Find where the given text appears and provide that cell's center as [x, y] coordinate. 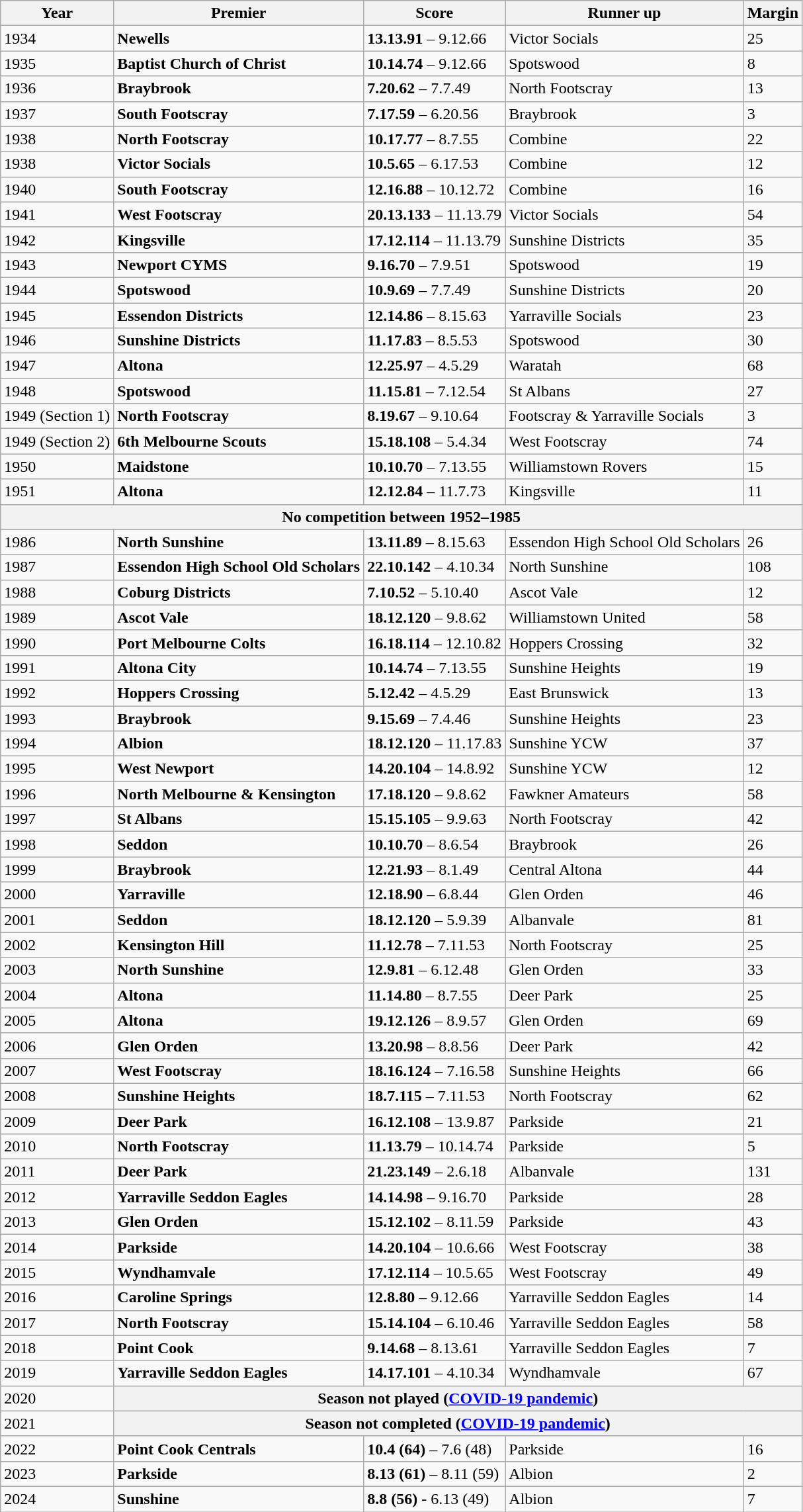
1940 [57, 189]
14.20.104 – 14.8.92 [435, 769]
1946 [57, 341]
2008 [57, 1096]
7.17.59 – 6.20.56 [435, 114]
12.8.80 – 9.12.66 [435, 1298]
37 [773, 744]
21 [773, 1122]
2013 [57, 1222]
20 [773, 290]
2018 [57, 1348]
2003 [57, 970]
1992 [57, 693]
2019 [57, 1373]
2016 [57, 1298]
38 [773, 1247]
12.25.97 – 4.5.29 [435, 366]
16.18.114 – 12.10.82 [435, 643]
18.12.120 – 11.17.83 [435, 744]
10.9.69 – 7.7.49 [435, 290]
1936 [57, 89]
10.4 (64) – 7.6 (48) [435, 1448]
1942 [57, 240]
1951 [57, 492]
1949 (Section 1) [57, 416]
1996 [57, 794]
Williamstown Rovers [624, 467]
18.12.120 – 5.9.39 [435, 920]
Season not completed (COVID-19 pandemic) [458, 1423]
1950 [57, 467]
7.10.52 – 5.10.40 [435, 592]
11.13.79 – 10.14.74 [435, 1147]
1988 [57, 592]
9.14.68 – 8.13.61 [435, 1348]
14.17.101 – 4.10.34 [435, 1373]
49 [773, 1272]
2009 [57, 1122]
1987 [57, 567]
9.15.69 – 7.4.46 [435, 718]
1937 [57, 114]
74 [773, 441]
14 [773, 1298]
1948 [57, 391]
30 [773, 341]
2007 [57, 1071]
2022 [57, 1448]
1986 [57, 542]
East Brunswick [624, 693]
22.10.142 – 4.10.34 [435, 567]
Kensington Hill [239, 945]
Year [57, 13]
2017 [57, 1323]
2 [773, 1474]
108 [773, 567]
12.18.90 – 6.8.44 [435, 895]
13.13.91 – 9.12.66 [435, 38]
Newells [239, 38]
13.20.98 – 8.8.56 [435, 1045]
17.18.120 – 9.8.62 [435, 794]
1947 [57, 366]
1990 [57, 643]
66 [773, 1071]
Season not played (COVID-19 pandemic) [458, 1398]
10.14.74 – 7.13.55 [435, 668]
62 [773, 1096]
1949 (Section 2) [57, 441]
2005 [57, 1020]
Premier [239, 13]
28 [773, 1197]
2014 [57, 1247]
2015 [57, 1272]
7.20.62 – 7.7.49 [435, 89]
8.8 (56) - 6.13 (49) [435, 1499]
Altona City [239, 668]
46 [773, 895]
1993 [57, 718]
1989 [57, 617]
Essendon Districts [239, 316]
12.21.93 – 8.1.49 [435, 869]
Point Cook Centrals [239, 1448]
15.14.104 – 6.10.46 [435, 1323]
13.11.89 – 8.15.63 [435, 542]
1943 [57, 265]
West Newport [239, 769]
14.20.104 – 10.6.66 [435, 1247]
54 [773, 214]
10.10.70 – 8.6.54 [435, 844]
12.16.88 – 10.12.72 [435, 189]
6th Melbourne Scouts [239, 441]
2010 [57, 1147]
Point Cook [239, 1348]
44 [773, 869]
12.12.84 – 11.7.73 [435, 492]
9.16.70 – 7.9.51 [435, 265]
68 [773, 366]
15.12.102 – 8.11.59 [435, 1222]
Yarraville Socials [624, 316]
Williamstown United [624, 617]
19.12.126 – 8.9.57 [435, 1020]
1935 [57, 64]
1997 [57, 819]
10.14.74 – 9.12.66 [435, 64]
2020 [57, 1398]
11.12.78 – 7.11.53 [435, 945]
11.15.81 – 7.12.54 [435, 391]
5.12.42 – 4.5.29 [435, 693]
32 [773, 643]
12.14.86 – 8.15.63 [435, 316]
2006 [57, 1045]
Yarraville [239, 895]
10.10.70 – 7.13.55 [435, 467]
16.12.108 – 13.9.87 [435, 1122]
Margin [773, 13]
15.15.105 – 9.9.63 [435, 819]
11.14.80 – 8.7.55 [435, 995]
17.12.114 – 10.5.65 [435, 1272]
8 [773, 64]
2021 [57, 1423]
21.23.149 – 2.6.18 [435, 1172]
North Melbourne & Kensington [239, 794]
18.7.115 – 7.11.53 [435, 1096]
1998 [57, 844]
8.19.67 – 9.10.64 [435, 416]
43 [773, 1222]
18.12.120 – 9.8.62 [435, 617]
2001 [57, 920]
81 [773, 920]
Sunshine [239, 1499]
1934 [57, 38]
1995 [57, 769]
69 [773, 1020]
1999 [57, 869]
Newport CYMS [239, 265]
10.17.77 – 8.7.55 [435, 139]
2024 [57, 1499]
2000 [57, 895]
22 [773, 139]
11.17.83 – 8.5.53 [435, 341]
2023 [57, 1474]
Score [435, 13]
Coburg Districts [239, 592]
2012 [57, 1197]
Caroline Springs [239, 1298]
15.18.108 – 5.4.34 [435, 441]
1945 [57, 316]
Footscray & Yarraville Socials [624, 416]
5 [773, 1147]
Central Altona [624, 869]
8.13 (61) – 8.11 (59) [435, 1474]
33 [773, 970]
17.12.114 – 11.13.79 [435, 240]
35 [773, 240]
131 [773, 1172]
18.16.124 – 7.16.58 [435, 1071]
15 [773, 467]
1994 [57, 744]
Runner up [624, 13]
20.13.133 – 11.13.79 [435, 214]
Maidstone [239, 467]
1944 [57, 290]
1991 [57, 668]
11 [773, 492]
67 [773, 1373]
10.5.65 – 6.17.53 [435, 164]
27 [773, 391]
2002 [57, 945]
Baptist Church of Christ [239, 64]
1941 [57, 214]
2011 [57, 1172]
Waratah [624, 366]
No competition between 1952–1985 [401, 517]
14.14.98 – 9.16.70 [435, 1197]
Fawkner Amateurs [624, 794]
2004 [57, 995]
Port Melbourne Colts [239, 643]
12.9.81 – 6.12.48 [435, 970]
